Return the [x, y] coordinate for the center point of the cell that contains the specified text.  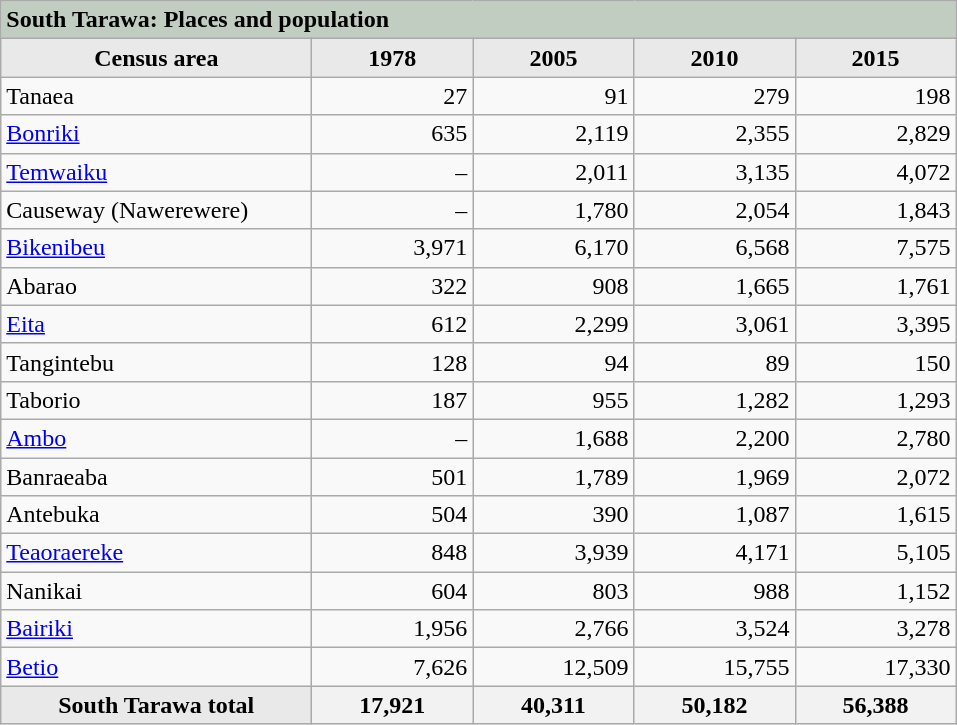
1,282 [714, 400]
91 [554, 96]
150 [876, 362]
2,355 [714, 134]
Betio [156, 667]
1978 [392, 58]
1,293 [876, 400]
Census area [156, 58]
198 [876, 96]
94 [554, 362]
Nanikai [156, 591]
Banraeaba [156, 477]
1,152 [876, 591]
635 [392, 134]
Tangintebu [156, 362]
4,171 [714, 553]
Causeway (Nawerewere) [156, 210]
3,278 [876, 629]
15,755 [714, 667]
604 [392, 591]
1,956 [392, 629]
89 [714, 362]
Teaoraereke [156, 553]
2,766 [554, 629]
Bairiki [156, 629]
2,119 [554, 134]
4,072 [876, 172]
2,054 [714, 210]
501 [392, 477]
Antebuka [156, 515]
1,665 [714, 286]
12,509 [554, 667]
1,969 [714, 477]
Bikenibeu [156, 248]
1,843 [876, 210]
2,200 [714, 438]
390 [554, 515]
2,780 [876, 438]
Bonriki [156, 134]
988 [714, 591]
3,524 [714, 629]
2015 [876, 58]
1,615 [876, 515]
South Tarawa total [156, 705]
955 [554, 400]
5,105 [876, 553]
848 [392, 553]
50,182 [714, 705]
187 [392, 400]
1,087 [714, 515]
504 [392, 515]
3,395 [876, 324]
40,311 [554, 705]
1,780 [554, 210]
17,921 [392, 705]
2,011 [554, 172]
56,388 [876, 705]
7,575 [876, 248]
2005 [554, 58]
6,170 [554, 248]
South Tarawa: Places and population [478, 20]
3,135 [714, 172]
2010 [714, 58]
322 [392, 286]
803 [554, 591]
Temwaiku [156, 172]
Taborio [156, 400]
3,971 [392, 248]
6,568 [714, 248]
27 [392, 96]
1,789 [554, 477]
612 [392, 324]
17,330 [876, 667]
3,061 [714, 324]
908 [554, 286]
2,829 [876, 134]
2,072 [876, 477]
3,939 [554, 553]
Abarao [156, 286]
2,299 [554, 324]
1,688 [554, 438]
Tanaea [156, 96]
7,626 [392, 667]
1,761 [876, 286]
Eita [156, 324]
128 [392, 362]
Ambo [156, 438]
279 [714, 96]
